Extract the (x, y) coordinate from the center of the cell holding the provided text.  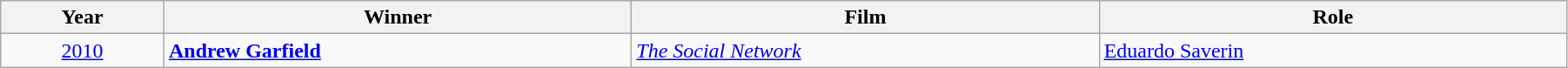
Role (1333, 17)
Winner (397, 17)
Year (83, 17)
2010 (83, 51)
The Social Network (865, 51)
Eduardo Saverin (1333, 51)
Film (865, 17)
Andrew Garfield (397, 51)
